Output the (x, y) coordinate of the center of the cell containing the given text.  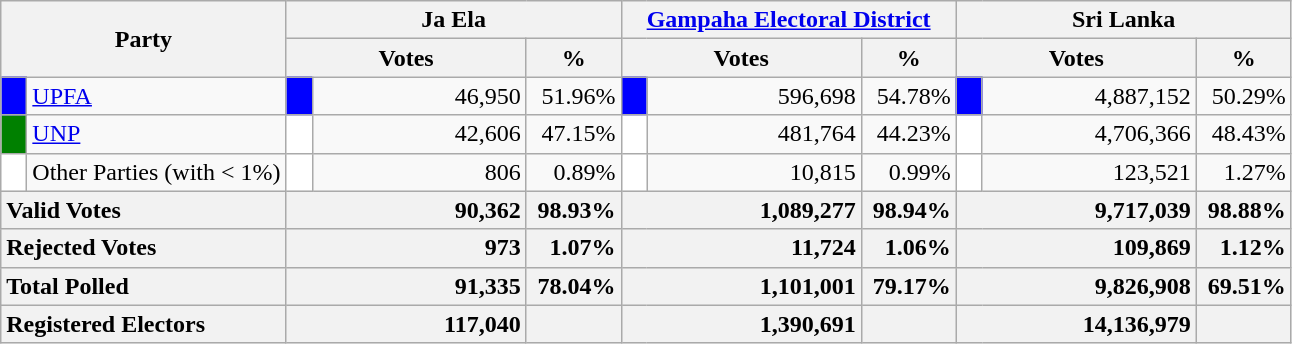
47.15% (574, 134)
14,136,979 (1076, 324)
Sri Lanka (1124, 20)
0.89% (574, 172)
90,362 (406, 210)
109,869 (1076, 248)
Party (144, 39)
1.07% (574, 248)
42,606 (419, 134)
4,887,152 (1089, 96)
1.06% (908, 248)
10,815 (754, 172)
596,698 (754, 96)
4,706,366 (1089, 134)
UNP (156, 134)
Rejected Votes (144, 248)
481,764 (754, 134)
117,040 (406, 324)
9,826,908 (1076, 286)
9,717,039 (1076, 210)
1.27% (1244, 172)
79.17% (908, 286)
UPFA (156, 96)
98.93% (574, 210)
51.96% (574, 96)
44.23% (908, 134)
Gampaha Electoral District (788, 20)
91,335 (406, 286)
123,521 (1089, 172)
98.94% (908, 210)
98.88% (1244, 210)
806 (419, 172)
Other Parties (with < 1%) (156, 172)
973 (406, 248)
Ja Ela (454, 20)
1.12% (1244, 248)
1,390,691 (741, 324)
1,101,001 (741, 286)
Total Polled (144, 286)
54.78% (908, 96)
11,724 (741, 248)
1,089,277 (741, 210)
48.43% (1244, 134)
Registered Electors (144, 324)
69.51% (1244, 286)
0.99% (908, 172)
46,950 (419, 96)
50.29% (1244, 96)
78.04% (574, 286)
Valid Votes (144, 210)
